Find where the given text appears and provide that cell's center as (x, y) coordinate. 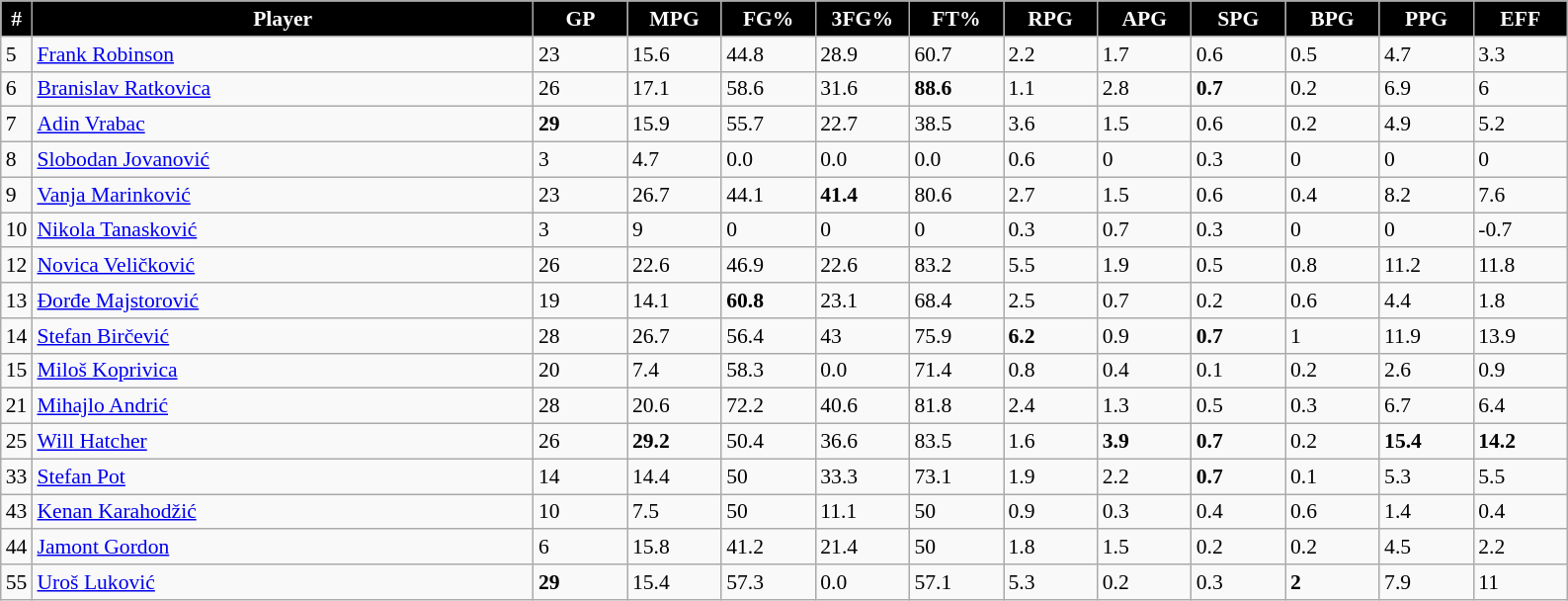
Frank Robinson (283, 54)
Nikola Tanasković (283, 230)
2.8 (1144, 89)
1.6 (1051, 442)
3.9 (1144, 442)
8.2 (1427, 195)
BPG (1332, 19)
41.4 (862, 195)
1.4 (1427, 512)
7.4 (674, 371)
7.9 (1427, 582)
Mihajlo Andrić (283, 406)
13.9 (1520, 336)
31.6 (862, 89)
Slobodan Jovanović (283, 160)
55 (17, 582)
2.5 (1051, 300)
11 (1520, 582)
6.2 (1051, 336)
46.9 (769, 266)
55.7 (769, 125)
72.2 (769, 406)
14.1 (674, 300)
25 (17, 442)
3FG% (862, 19)
Player (283, 19)
SPG (1239, 19)
6.9 (1427, 89)
17.1 (674, 89)
19 (581, 300)
81.8 (956, 406)
Đorđe Majstorović (283, 300)
4.9 (1427, 125)
11.1 (862, 512)
44 (17, 548)
75.9 (956, 336)
APG (1144, 19)
33.3 (862, 476)
RPG (1051, 19)
11.8 (1520, 266)
11.9 (1427, 336)
21.4 (862, 548)
2.7 (1051, 195)
4.5 (1427, 548)
6.7 (1427, 406)
58.6 (769, 89)
1.7 (1144, 54)
58.3 (769, 371)
6.4 (1520, 406)
88.6 (956, 89)
50.4 (769, 442)
28.9 (862, 54)
56.4 (769, 336)
PPG (1427, 19)
Kenan Karahodžić (283, 512)
FT% (956, 19)
83.5 (956, 442)
1 (1332, 336)
40.6 (862, 406)
Vanja Marinković (283, 195)
Will Hatcher (283, 442)
41.2 (769, 548)
8 (17, 160)
44.8 (769, 54)
29.2 (674, 442)
20 (581, 371)
83.2 (956, 266)
14.4 (674, 476)
57.1 (956, 582)
71.4 (956, 371)
Novica Veličković (283, 266)
2 (1332, 582)
33 (17, 476)
15.9 (674, 125)
5 (17, 54)
MPG (674, 19)
7.5 (674, 512)
13 (17, 300)
Miloš Koprivica (283, 371)
15.6 (674, 54)
GP (581, 19)
1.3 (1144, 406)
3.6 (1051, 125)
80.6 (956, 195)
# (17, 19)
-0.7 (1520, 230)
60.8 (769, 300)
Jamont Gordon (283, 548)
60.7 (956, 54)
FG% (769, 19)
4.4 (1427, 300)
Branislav Ratkovica (283, 89)
22.7 (862, 125)
15.8 (674, 548)
Adin Vrabac (283, 125)
15 (17, 371)
36.6 (862, 442)
23.1 (862, 300)
7.6 (1520, 195)
5.2 (1520, 125)
1.1 (1051, 89)
68.4 (956, 300)
3.3 (1520, 54)
12 (17, 266)
11.2 (1427, 266)
EFF (1520, 19)
44.1 (769, 195)
20.6 (674, 406)
Stefan Birčević (283, 336)
21 (17, 406)
Uroš Luković (283, 582)
2.4 (1051, 406)
7 (17, 125)
Stefan Pot (283, 476)
38.5 (956, 125)
57.3 (769, 582)
73.1 (956, 476)
14.2 (1520, 442)
2.6 (1427, 371)
